Locate the cell with the specified text and output its [X, Y] center coordinate. 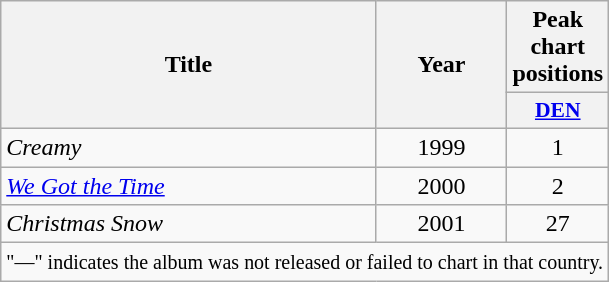
2000 [442, 185]
1999 [442, 147]
2 [558, 185]
Peak chart positions [558, 47]
Creamy [188, 147]
2001 [442, 224]
Title [188, 65]
DEN [558, 111]
1 [558, 147]
"—" indicates the album was not released or failed to chart in that country. [305, 262]
We Got the Time [188, 185]
Year [442, 65]
Christmas Snow [188, 224]
27 [558, 224]
